Scan for the cell matching the given text and deliver its [x, y] coordinate at center. 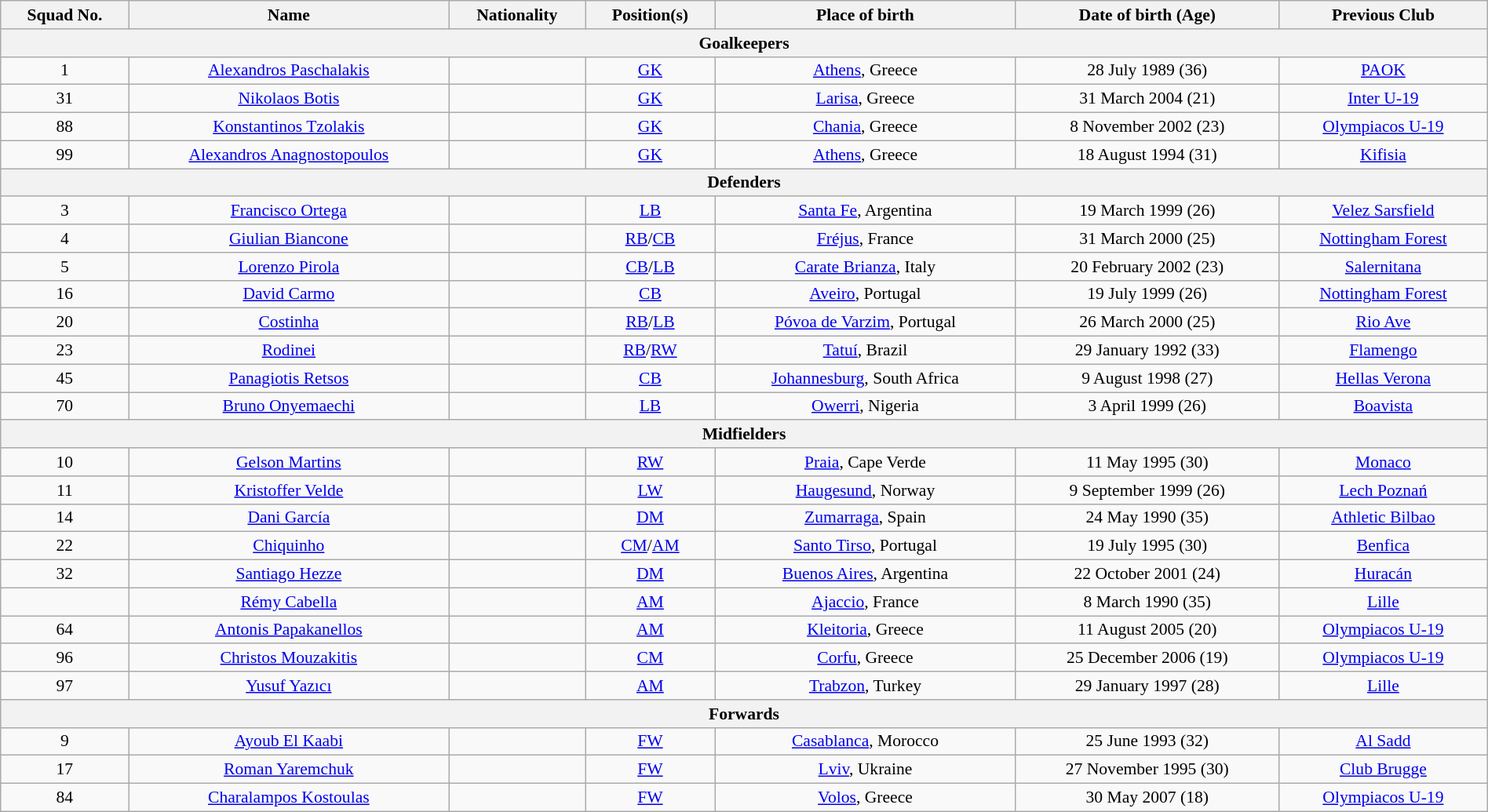
Rodinei [289, 351]
Volos, Greece [865, 798]
29 January 1992 (33) [1147, 351]
31 March 2000 (25) [1147, 239]
3 April 1999 (26) [1147, 406]
31 March 2004 (21) [1147, 99]
9 August 1998 (27) [1147, 378]
Lviv, Ukraine [865, 770]
10 [64, 462]
Huracán [1384, 574]
22 [64, 546]
20 [64, 322]
Club Brugge [1384, 770]
45 [64, 378]
Alexandros Paschalakis [289, 71]
19 July 1995 (30) [1147, 546]
18 August 1994 (31) [1147, 155]
David Carmo [289, 294]
Nationality [517, 15]
25 December 2006 (19) [1147, 658]
Giulian Biancone [289, 239]
5 [64, 267]
Haugesund, Norway [865, 490]
27 November 1995 (30) [1147, 770]
Chania, Greece [865, 127]
11 May 1995 (30) [1147, 462]
Santa Fe, Argentina [865, 211]
RW [650, 462]
Bruno Onyemaechi [289, 406]
CM [650, 658]
4 [64, 239]
Zumarraga, Spain [865, 518]
88 [64, 127]
Goalkeepers [744, 43]
19 March 1999 (26) [1147, 211]
Name [289, 15]
25 June 1993 (32) [1147, 741]
Costinha [289, 322]
Tatuí, Brazil [865, 351]
8 November 2002 (23) [1147, 127]
8 March 1990 (35) [1147, 602]
Konstantinos Tzolakis [289, 127]
Kifisia [1384, 155]
Corfu, Greece [865, 658]
Position(s) [650, 15]
Alexandros Anagnostopoulos [289, 155]
70 [64, 406]
20 February 2002 (23) [1147, 267]
30 May 2007 (18) [1147, 798]
Aveiro, Portugal [865, 294]
Fréjus, France [865, 239]
Place of birth [865, 15]
Forwards [744, 714]
99 [64, 155]
26 March 2000 (25) [1147, 322]
Antonis Papakanellos [289, 630]
Ayoub El Kaabi [289, 741]
Carate Brianza, Italy [865, 267]
9 [64, 741]
Póvoa de Varzim, Portugal [865, 322]
Charalampos Kostoulas [289, 798]
Al Sadd [1384, 741]
19 July 1999 (26) [1147, 294]
Santo Tirso, Portugal [865, 546]
Velez Sarsfield [1384, 211]
RB/CB [650, 239]
Athletic Bilbao [1384, 518]
CM/AM [650, 546]
84 [64, 798]
Owerri, Nigeria [865, 406]
Gelson Martins [289, 462]
Salernitana [1384, 267]
Inter U-19 [1384, 99]
Boavista [1384, 406]
PAOK [1384, 71]
Chiquinho [289, 546]
Buenos Aires, Argentina [865, 574]
22 October 2001 (24) [1147, 574]
Dani García [289, 518]
CB/LB [650, 267]
64 [64, 630]
Previous Club [1384, 15]
Benfica [1384, 546]
9 September 1999 (26) [1147, 490]
97 [64, 686]
1 [64, 71]
Rio Ave [1384, 322]
Panagiotis Retsos [289, 378]
Francisco Ortega [289, 211]
11 August 2005 (20) [1147, 630]
14 [64, 518]
31 [64, 99]
RB/LB [650, 322]
Flamengo [1384, 351]
Hellas Verona [1384, 378]
Johannesburg, South Africa [865, 378]
Praia, Cape Verde [865, 462]
Squad No. [64, 15]
Lech Poznań [1384, 490]
Defenders [744, 183]
16 [64, 294]
32 [64, 574]
29 January 1997 (28) [1147, 686]
24 May 1990 (35) [1147, 518]
96 [64, 658]
Yusuf Yazıcı [289, 686]
Roman Yaremchuk [289, 770]
LW [650, 490]
Midfielders [744, 435]
17 [64, 770]
Date of birth (Age) [1147, 15]
Casablanca, Morocco [865, 741]
Monaco [1384, 462]
Kristoffer Velde [289, 490]
Christos Mouzakitis [289, 658]
3 [64, 211]
Lorenzo Pirola [289, 267]
Santiago Hezze [289, 574]
Nikolaos Botis [289, 99]
Kleitoria, Greece [865, 630]
RB/RW [650, 351]
Ajaccio, France [865, 602]
Larisa, Greece [865, 99]
Trabzon, Turkey [865, 686]
28 July 1989 (36) [1147, 71]
11 [64, 490]
Rémy Cabella [289, 602]
23 [64, 351]
